Capture the cell that displays the provided text and extract its (x, y) central coordinate. 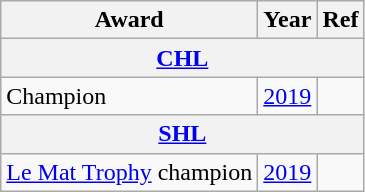
SHL (182, 134)
Ref (340, 20)
Award (130, 20)
Le Mat Trophy champion (130, 172)
CHL (182, 58)
Champion (130, 96)
Year (288, 20)
